Pinpoint the cell where the given text exists, returning its [x, y] midpoint coordinate. 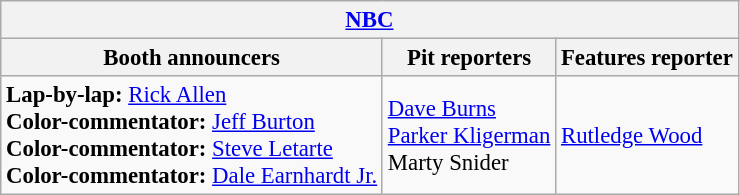
Rutledge Wood [647, 136]
Dave BurnsParker KligermanMarty Snider [468, 136]
Lap-by-lap: Rick AllenColor-commentator: Jeff BurtonColor-commentator: Steve LetarteColor-commentator: Dale Earnhardt Jr. [192, 136]
NBC [370, 20]
Booth announcers [192, 58]
Pit reporters [468, 58]
Features reporter [647, 58]
